Return the (X, Y) coordinate for the center point of the cell that contains the specified text.  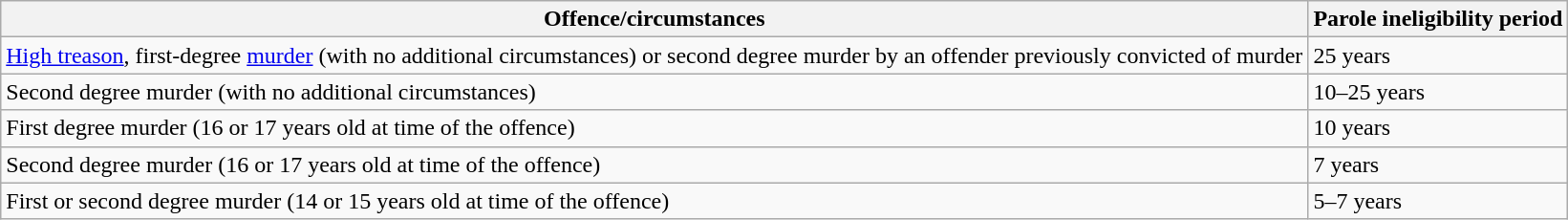
Second degree murder (with no additional circumstances) (655, 92)
First degree murder (16 or 17 years old at time of the offence) (655, 128)
First or second degree murder (14 or 15 years old at time of the offence) (655, 201)
5–7 years (1438, 201)
10–25 years (1438, 92)
Offence/circumstances (655, 19)
10 years (1438, 128)
Parole ineligibility period (1438, 19)
Second degree murder (16 or 17 years old at time of the offence) (655, 165)
High treason, first-degree murder (with no additional circumstances) or second degree murder by an offender previously convicted of murder (655, 55)
25 years (1438, 55)
7 years (1438, 165)
